Output the (x, y) coordinate of the center of the cell containing the given text.  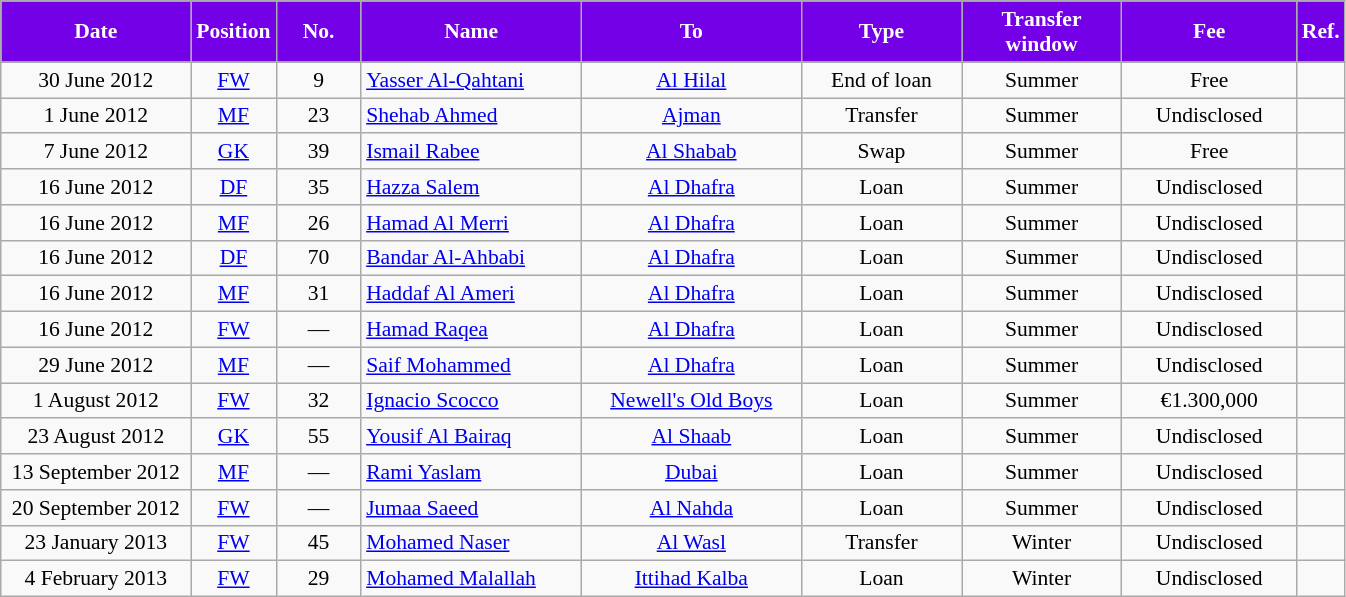
70 (318, 258)
Ignacio Scocco (471, 401)
13 September 2012 (96, 472)
29 June 2012 (96, 365)
Ajman (691, 116)
Date (96, 32)
31 (318, 294)
7 June 2012 (96, 152)
Al Shaab (691, 437)
End of loan (881, 80)
Swap (881, 152)
Hamad Raqea (471, 330)
Yousif Al Bairaq (471, 437)
Transfer window (1042, 32)
Saif Mohammed (471, 365)
Ismail Rabee (471, 152)
35 (318, 187)
1 June 2012 (96, 116)
Bandar Al-Ahbabi (471, 258)
Shehab Ahmed (471, 116)
Dubai (691, 472)
Haddaf Al Ameri (471, 294)
1 August 2012 (96, 401)
55 (318, 437)
45 (318, 543)
20 September 2012 (96, 508)
Fee (1210, 32)
Hamad Al Merri (471, 223)
23 August 2012 (96, 437)
39 (318, 152)
No. (318, 32)
€1.300,000 (1210, 401)
Name (471, 32)
29 (318, 579)
23 January 2013 (96, 543)
26 (318, 223)
Al Wasl (691, 543)
Yasser Al-Qahtani (471, 80)
Al Nahda (691, 508)
Al Shabab (691, 152)
30 June 2012 (96, 80)
Rami Yaslam (471, 472)
Al Hilal (691, 80)
Jumaa Saeed (471, 508)
32 (318, 401)
9 (318, 80)
4 February 2013 (96, 579)
Newell's Old Boys (691, 401)
23 (318, 116)
Position (234, 32)
Type (881, 32)
Mohamed Naser (471, 543)
Ref. (1321, 32)
Mohamed Malallah (471, 579)
To (691, 32)
Hazza Salem (471, 187)
Ittihad Kalba (691, 579)
